Locate the cell with the specified text and output its (X, Y) center coordinate. 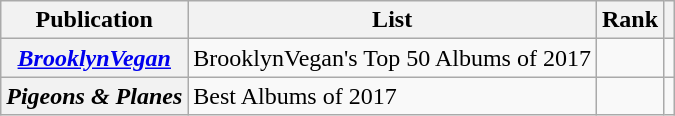
Pigeons & Planes (94, 96)
BrooklynVegan (94, 58)
BrooklynVegan's Top 50 Albums of 2017 (392, 58)
Rank (630, 20)
Best Albums of 2017 (392, 96)
Publication (94, 20)
List (392, 20)
